Scan for the cell matching the given text and deliver its (x, y) coordinate at center. 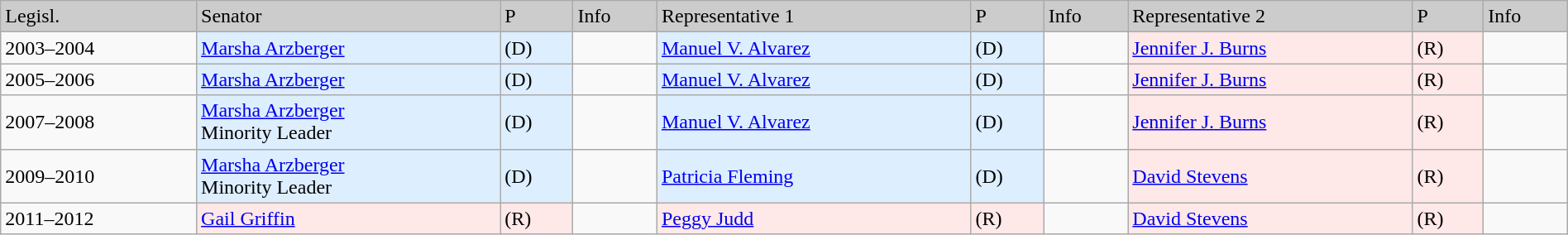
2009–2010 (99, 175)
2003–2004 (99, 48)
Legisl. (99, 17)
Peggy Judd (814, 218)
2011–2012 (99, 218)
2005–2006 (99, 79)
Representative 2 (1270, 17)
Patricia Fleming (814, 175)
Representative 1 (814, 17)
2007–2008 (99, 122)
Senator (349, 17)
Gail Griffin (349, 218)
